Return the (x, y) coordinate for the center point of the cell that contains the specified text.  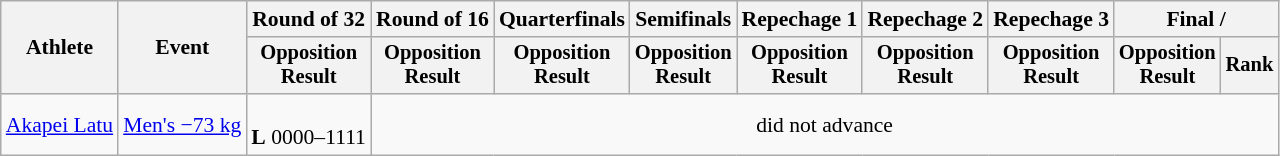
Men's −73 kg (182, 124)
did not advance (824, 124)
Round of 32 (308, 19)
Athlete (60, 48)
Semifinals (684, 19)
Final / (1196, 19)
Repechage 1 (799, 19)
L 0000–1111 (308, 124)
Repechage 3 (1051, 19)
Repechage 2 (925, 19)
Rank (1250, 66)
Akapei Latu (60, 124)
Quarterfinals (562, 19)
Event (182, 48)
Round of 16 (432, 19)
